Find where the given text appears and provide that cell's center as [X, Y] coordinate. 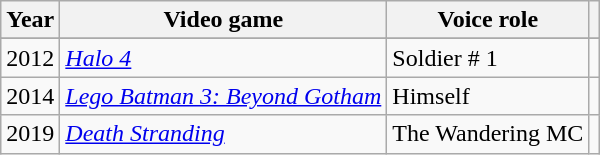
Himself [488, 96]
Soldier # 1 [488, 58]
2012 [30, 58]
Year [30, 20]
Death Stranding [224, 134]
2014 [30, 96]
Lego Batman 3: Beyond Gotham [224, 96]
The Wandering MC [488, 134]
Voice role [488, 20]
Halo 4 [224, 58]
Video game [224, 20]
2019 [30, 134]
